From the cell containing the given text, extract its center point as (X, Y) coordinate. 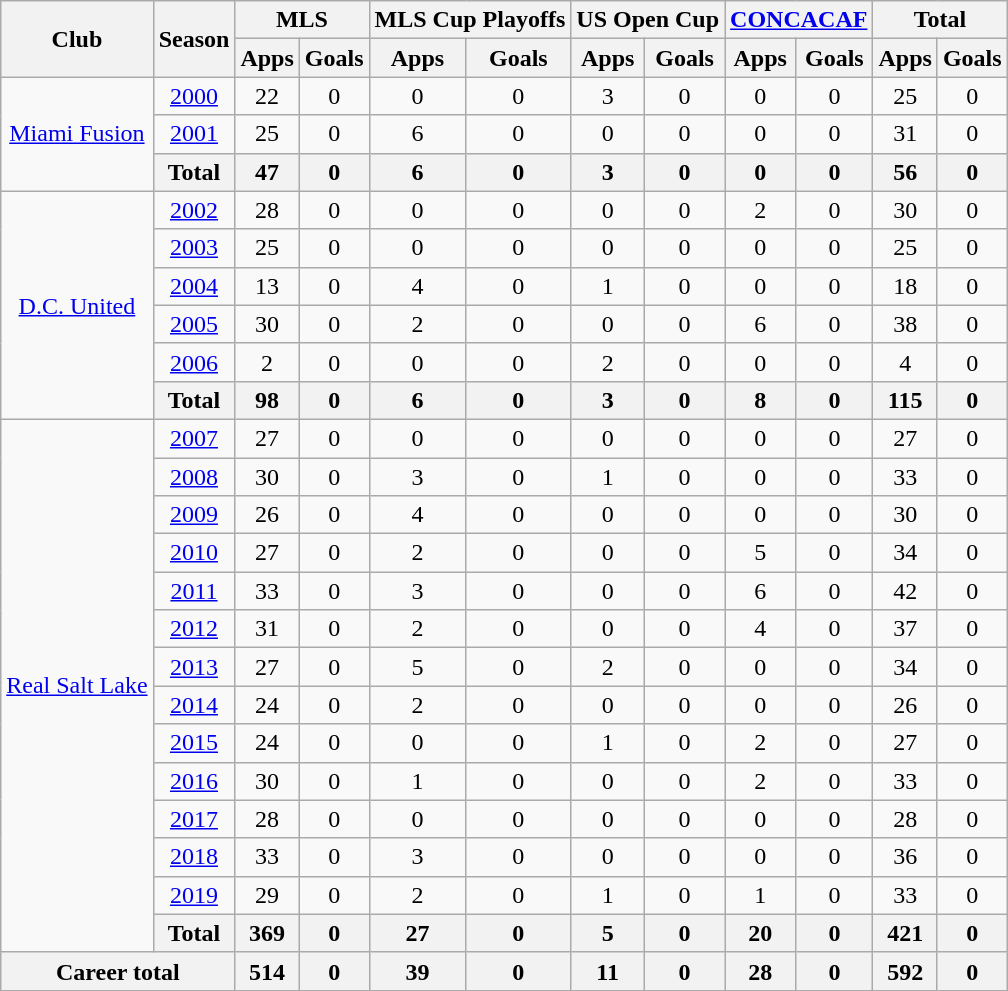
514 (267, 971)
36 (905, 857)
369 (267, 933)
47 (267, 172)
11 (608, 971)
2003 (194, 248)
13 (267, 286)
2018 (194, 857)
56 (905, 172)
2012 (194, 629)
2016 (194, 781)
Season (194, 39)
592 (905, 971)
2010 (194, 553)
2005 (194, 324)
39 (418, 971)
38 (905, 324)
115 (905, 400)
2011 (194, 591)
MLS (302, 20)
20 (760, 933)
2013 (194, 667)
37 (905, 629)
D.C. United (77, 305)
2015 (194, 743)
98 (267, 400)
Real Salt Lake (77, 686)
22 (267, 96)
Career total (118, 971)
MLS Cup Playoffs (470, 20)
2004 (194, 286)
Club (77, 39)
421 (905, 933)
2006 (194, 362)
42 (905, 591)
18 (905, 286)
2000 (194, 96)
2008 (194, 477)
CONCACAF (799, 20)
2007 (194, 438)
2017 (194, 819)
US Open Cup (648, 20)
29 (267, 895)
2009 (194, 515)
8 (760, 400)
2019 (194, 895)
Miami Fusion (77, 134)
2002 (194, 210)
2001 (194, 134)
2014 (194, 705)
